Locate the cell with the specified text and output its (x, y) center coordinate. 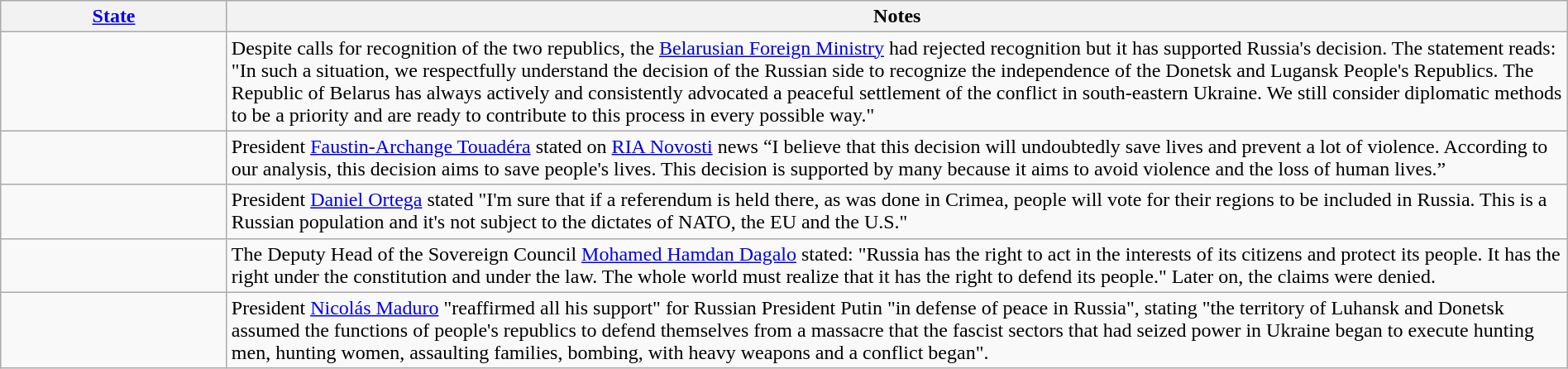
Notes (896, 17)
State (114, 17)
